Pinpoint the cell where the given text exists, returning its [X, Y] midpoint coordinate. 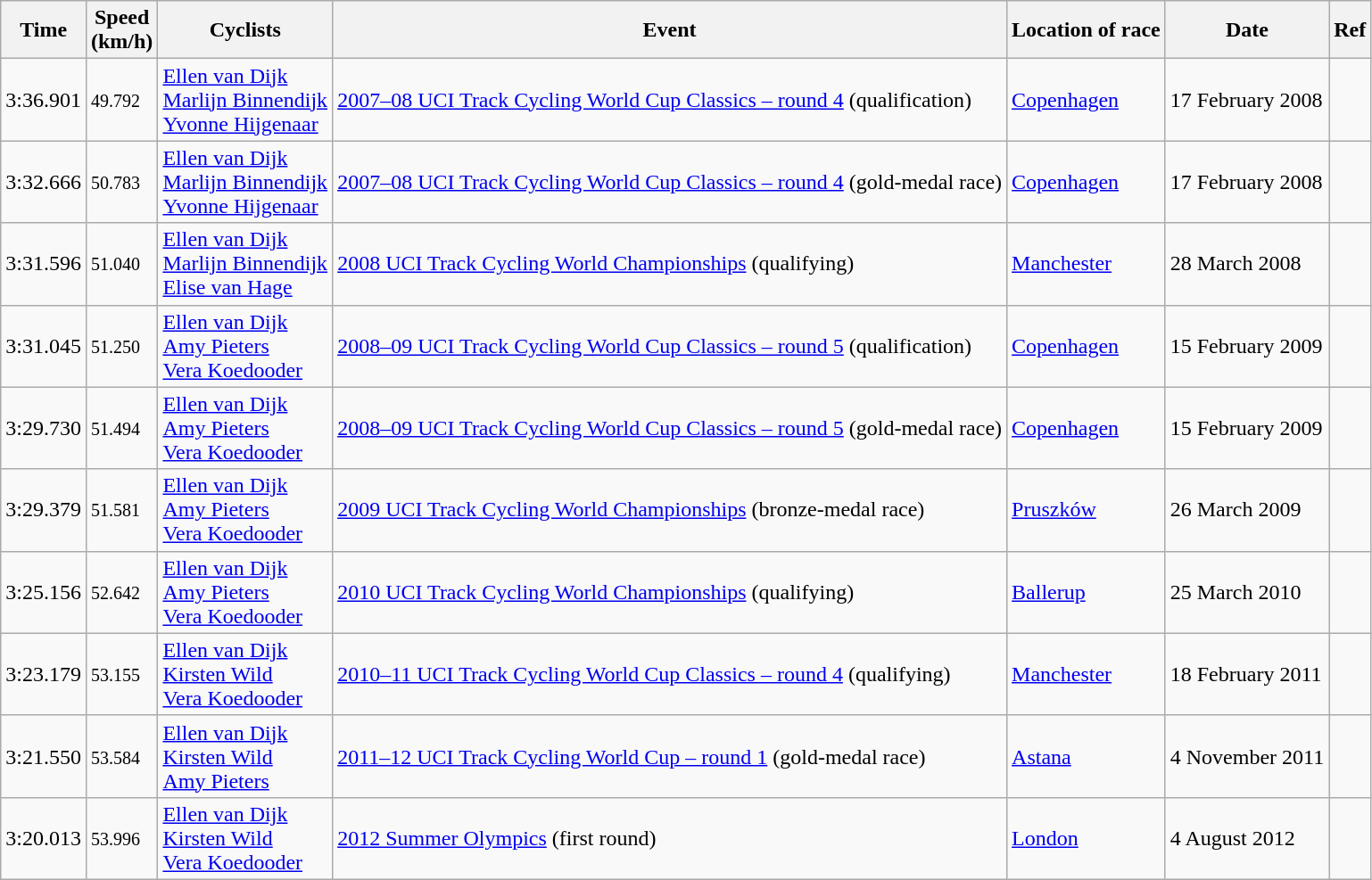
Event [670, 30]
3:23.179 [44, 674]
53.584 [121, 756]
Cyclists [245, 30]
3:29.379 [44, 510]
Time [44, 30]
Astana [1087, 756]
49.792 [121, 100]
3:20.013 [44, 838]
Pruszków [1087, 510]
Ellen van DijkKirsten WildAmy Pieters [245, 756]
4 August 2012 [1247, 838]
53.996 [121, 838]
Ref [1351, 30]
3:36.901 [44, 100]
2008–09 UCI Track Cycling World Cup Classics – round 5 (qualification) [670, 346]
2011–12 UCI Track Cycling World Cup – round 1 (gold-medal race) [670, 756]
26 March 2009 [1247, 510]
4 November 2011 [1247, 756]
2007–08 UCI Track Cycling World Cup Classics – round 4 (gold-medal race) [670, 182]
3:25.156 [44, 592]
Location of race [1087, 30]
53.155 [121, 674]
Ballerup [1087, 592]
Ellen van DijkMarlijn BinnendijkElise van Hage [245, 264]
3:21.550 [44, 756]
2010 UCI Track Cycling World Championships (qualifying) [670, 592]
3:29.730 [44, 428]
28 March 2008 [1247, 264]
3:31.045 [44, 346]
51.581 [121, 510]
2007–08 UCI Track Cycling World Cup Classics – round 4 (qualification) [670, 100]
London [1087, 838]
25 March 2010 [1247, 592]
2012 Summer Olympics (first round) [670, 838]
52.642 [121, 592]
50.783 [121, 182]
18 February 2011 [1247, 674]
2008 UCI Track Cycling World Championships (qualifying) [670, 264]
2010–11 UCI Track Cycling World Cup Classics – round 4 (qualifying) [670, 674]
3:31.596 [44, 264]
51.250 [121, 346]
51.494 [121, 428]
2008–09 UCI Track Cycling World Cup Classics – round 5 (gold-medal race) [670, 428]
Date [1247, 30]
Speed(km/h) [121, 30]
3:32.666 [44, 182]
51.040 [121, 264]
2009 UCI Track Cycling World Championships (bronze-medal race) [670, 510]
